Determine the [X, Y] coordinate at the center of the cell enclosing the given text.  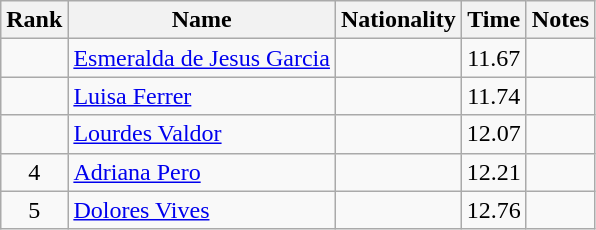
12.76 [494, 210]
Esmeralda de Jesus Garcia [202, 58]
12.07 [494, 134]
Adriana Pero [202, 172]
Nationality [398, 20]
12.21 [494, 172]
Dolores Vives [202, 210]
4 [34, 172]
Time [494, 20]
5 [34, 210]
Name [202, 20]
Lourdes Valdor [202, 134]
11.67 [494, 58]
Notes [560, 20]
11.74 [494, 96]
Luisa Ferrer [202, 96]
Rank [34, 20]
